Detect which cell encompasses the target text, then output its [x, y] center coordinate. 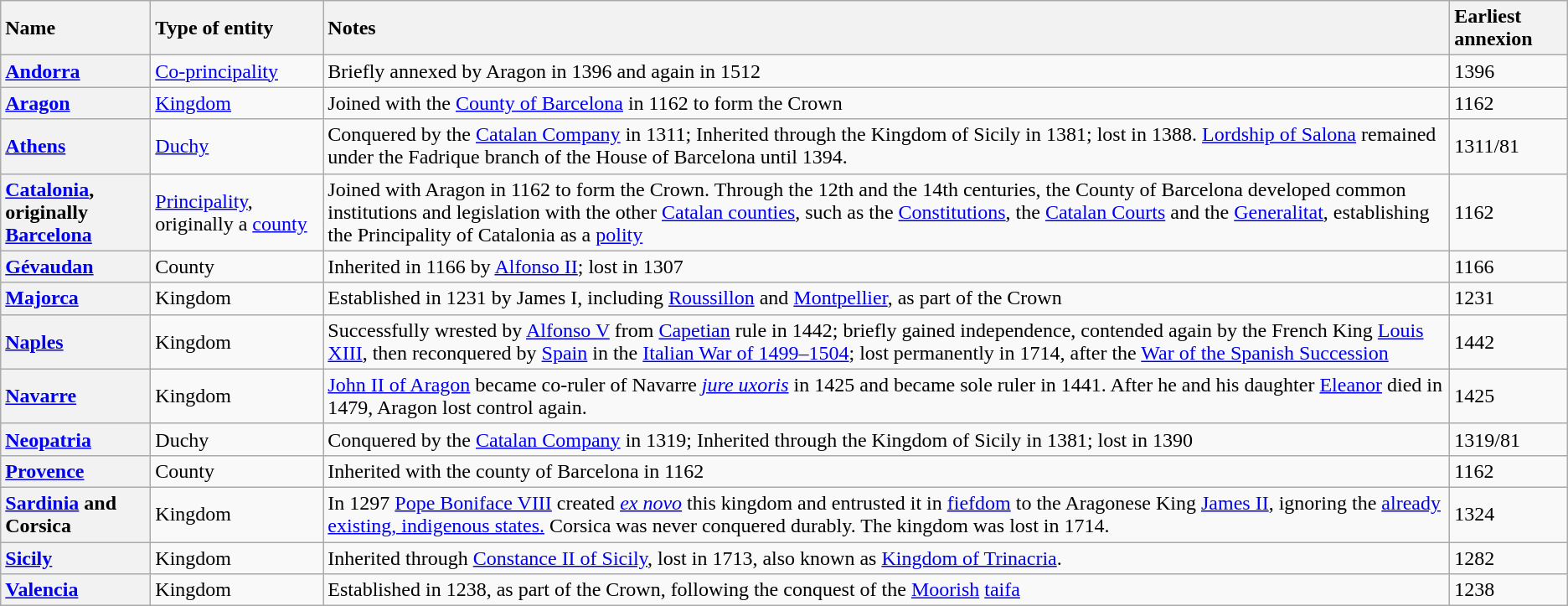
Established in 1231 by James I, including Roussillon and Montpellier, as part of the Crown [886, 298]
Name [75, 28]
1311/81 [1509, 146]
Navarre [75, 396]
Established in 1238, as part of the Crown, following the conquest of the Moorish taifa [886, 590]
1396 [1509, 71]
Principality, originally a county [237, 212]
Notes [886, 28]
Neopatria [75, 439]
Inherited through Constance II of Sicily, lost in 1713, also known as Kingdom of Trinacria. [886, 557]
Andorra [75, 71]
1238 [1509, 590]
1324 [1509, 515]
Joined with the County of Barcelona in 1162 to form the Crown [886, 103]
Conquered by the Catalan Company in 1319; Inherited through the Kingdom of Sicily in 1381; lost in 1390 [886, 439]
Sardinia and Corsica [75, 515]
Catalonia, originally Barcelona [75, 212]
1442 [1509, 342]
Earliest annexion [1509, 28]
Gévaudan [75, 267]
Inherited in 1166 by Alfonso II; lost in 1307 [886, 267]
1282 [1509, 557]
1231 [1509, 298]
Sicily [75, 557]
Co-principality [237, 71]
Type of entity [237, 28]
Naples [75, 342]
Provence [75, 471]
Inherited with the county of Barcelona in 1162 [886, 471]
1319/81 [1509, 439]
Valencia [75, 590]
Briefly annexed by Aragon in 1396 and again in 1512 [886, 71]
1166 [1509, 267]
Athens [75, 146]
1425 [1509, 396]
Majorca [75, 298]
Aragon [75, 103]
